Identify which cell holds the provided text, then report its (X, Y) central coordinate. 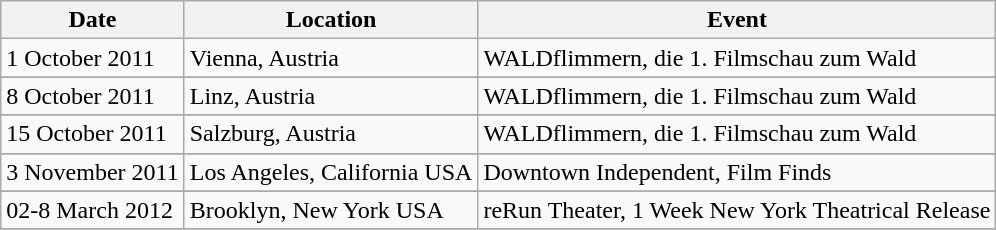
Los Angeles, California USA (331, 172)
Salzburg, Austria (331, 134)
reRun Theater, 1 Week New York Theatrical Release (737, 210)
Brooklyn, New York USA (331, 210)
Date (92, 20)
3 November 2011 (92, 172)
8 October 2011 (92, 96)
1 October 2011 (92, 58)
Downtown Independent, Film Finds (737, 172)
Event (737, 20)
02-8 March 2012 (92, 210)
Linz, Austria (331, 96)
Vienna, Austria (331, 58)
15 October 2011 (92, 134)
Location (331, 20)
